Capture the cell that displays the provided text and extract its [X, Y] central coordinate. 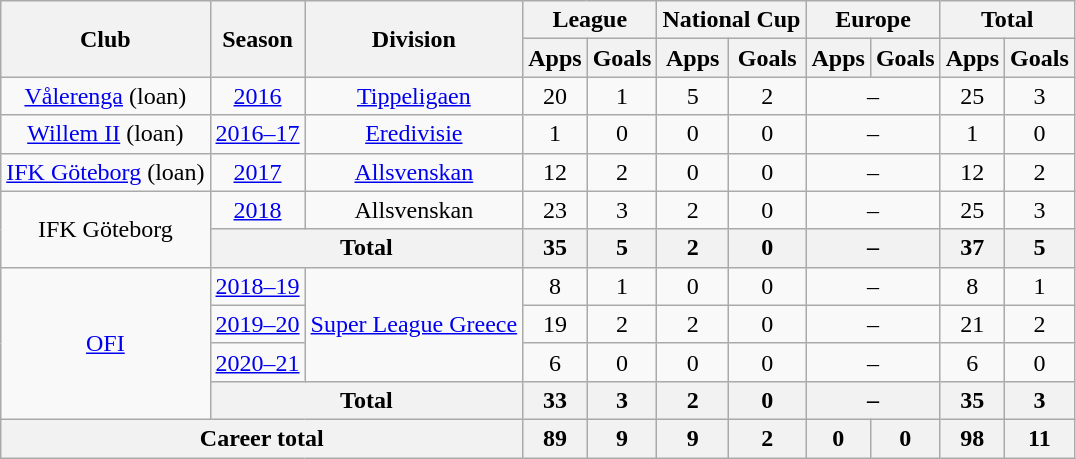
Season [258, 39]
19 [555, 324]
23 [555, 210]
Career total [262, 438]
Vålerenga (loan) [106, 96]
League [590, 20]
98 [972, 438]
Club [106, 39]
89 [555, 438]
21 [972, 324]
Willem II (loan) [106, 134]
National Cup [732, 20]
OFI [106, 343]
11 [1040, 438]
2019–20 [258, 324]
Eredivisie [414, 134]
IFK Göteborg (loan) [106, 172]
33 [555, 400]
2020–21 [258, 362]
2018–19 [258, 286]
2016–17 [258, 134]
2017 [258, 172]
Tippeligaen [414, 96]
Division [414, 39]
20 [555, 96]
IFK Göteborg [106, 229]
37 [972, 248]
2018 [258, 210]
Europe [873, 20]
Super League Greece [414, 324]
2016 [258, 96]
